From the cell containing the given text, extract its center point as (x, y) coordinate. 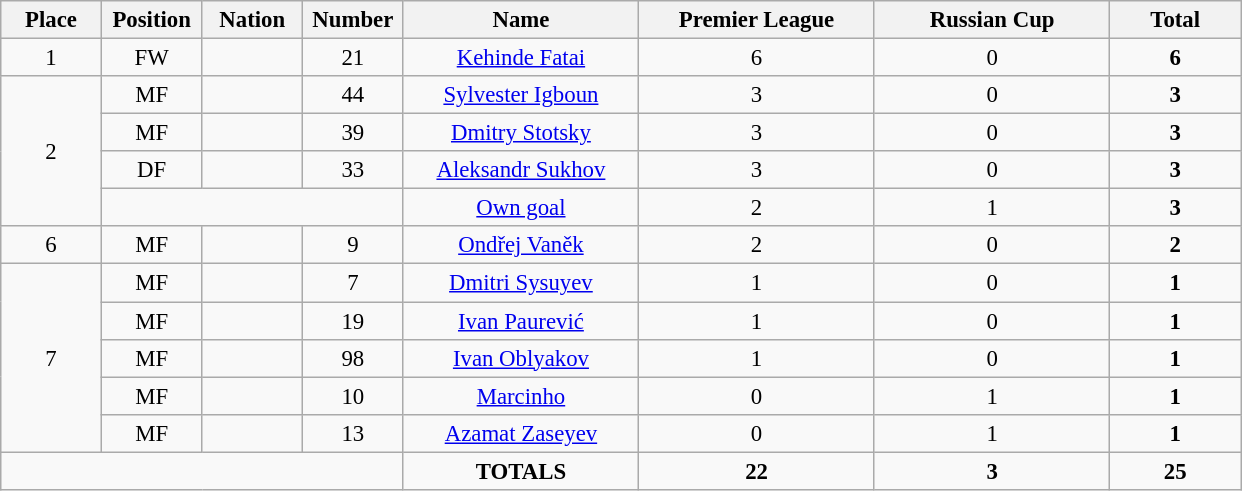
9 (354, 245)
44 (354, 95)
FW (152, 58)
Total (1176, 20)
Sylvester Igboun (521, 95)
Aleksandr Sukhov (521, 170)
Ondřej Vaněk (521, 245)
Own goal (521, 208)
Marcinho (521, 396)
DF (152, 170)
Place (52, 20)
Dmitry Stotsky (521, 133)
19 (354, 321)
10 (354, 396)
98 (354, 358)
Premier League (757, 20)
Ivan Oblyakov (521, 358)
Dmitri Sysuyev (521, 283)
22 (757, 471)
Russian Cup (992, 20)
Number (354, 20)
Azamat Zaseyev (521, 433)
Nation (252, 20)
Position (152, 20)
TOTALS (521, 471)
Kehinde Fatai (521, 58)
Name (521, 20)
39 (354, 133)
Ivan Paurević (521, 321)
25 (1176, 471)
33 (354, 170)
21 (354, 58)
13 (354, 433)
